Locate the cell with the specified text and output its (X, Y) center coordinate. 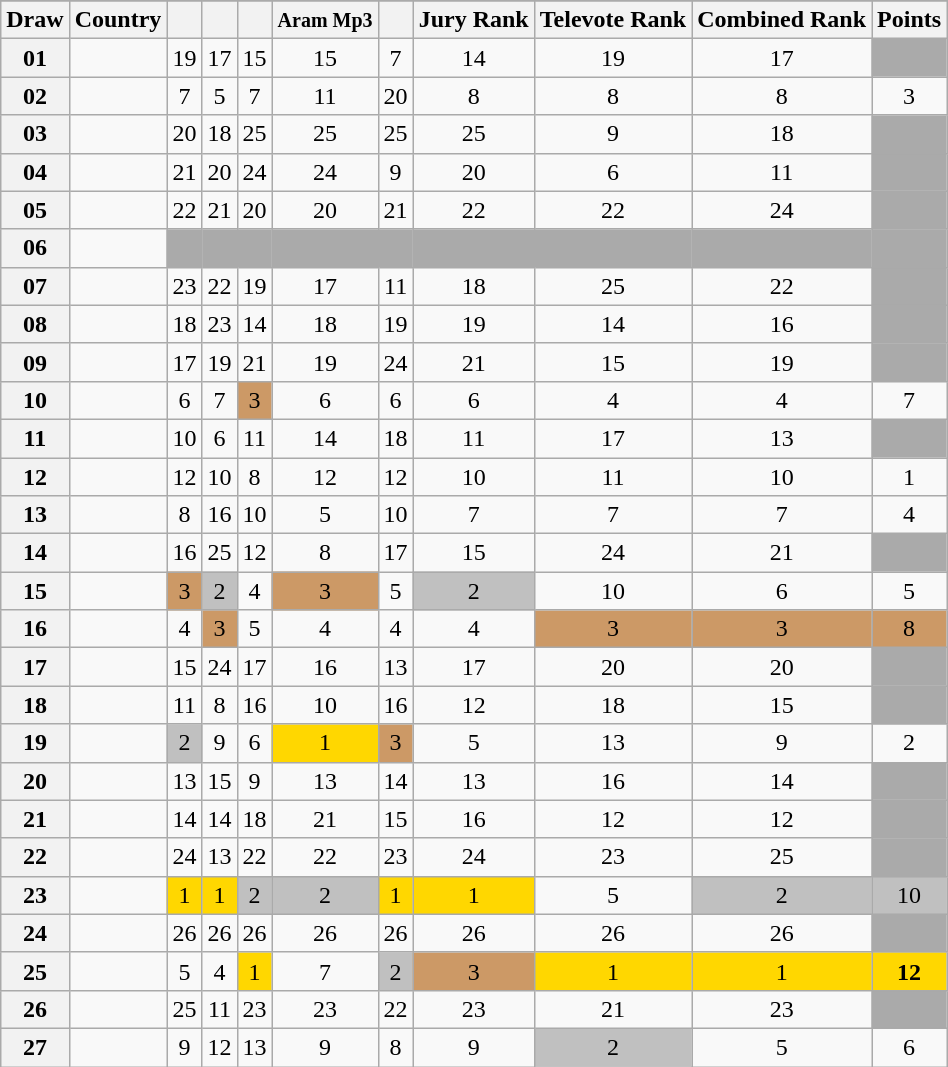
Aram Mp3 (325, 20)
Combined Rank (782, 20)
06 (35, 248)
Draw (35, 20)
27 (35, 1047)
09 (35, 362)
08 (35, 324)
Jury Rank (474, 20)
03 (35, 134)
Points (910, 20)
04 (35, 172)
Country (118, 20)
07 (35, 286)
02 (35, 96)
05 (35, 210)
Televote Rank (613, 20)
01 (35, 58)
